Return the [x, y] coordinate for the center point of the cell that contains the specified text.  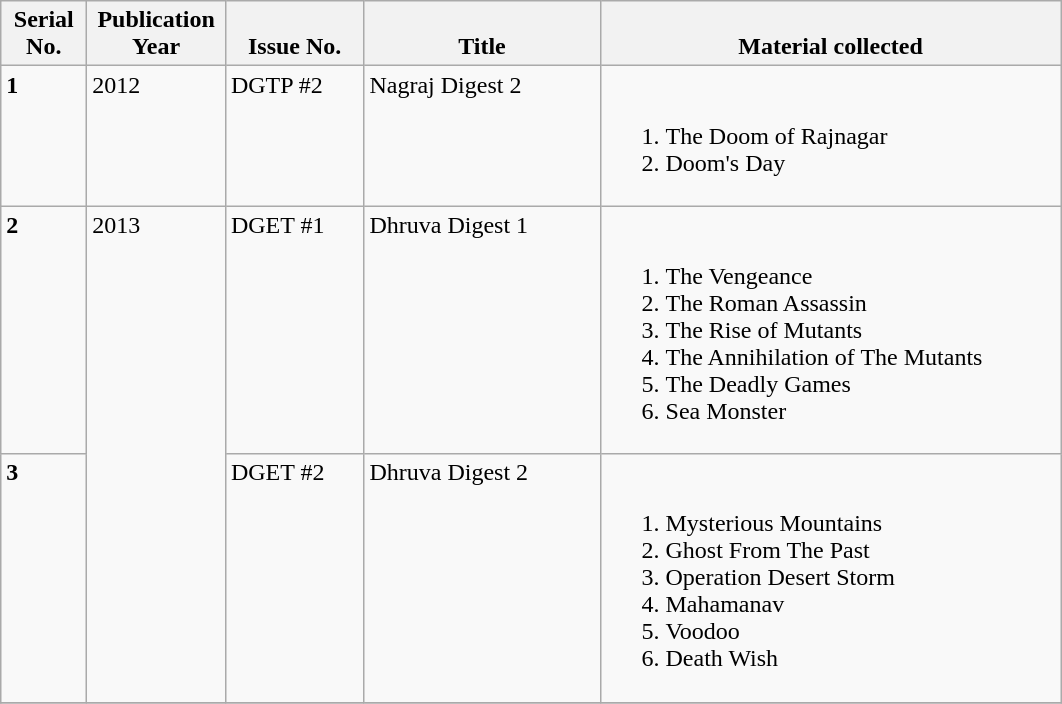
DGTP #2 [294, 136]
Issue No. [294, 34]
1 [44, 136]
Publication Year [156, 34]
Nagraj Digest 2 [482, 136]
The Doom of RajnagarDoom's Day [830, 136]
Material collected [830, 34]
2 [44, 330]
3 [44, 578]
Dhruva Digest 1 [482, 330]
Title [482, 34]
Mysterious MountainsGhost From The PastOperation Desert StormMahamanavVoodooDeath Wish [830, 578]
Dhruva Digest 2 [482, 578]
2013 [156, 454]
Serial No. [44, 34]
DGET #1 [294, 330]
The VengeanceThe Roman AssassinThe Rise of MutantsThe Annihilation of The MutantsThe Deadly GamesSea Monster [830, 330]
DGET #2 [294, 578]
2012 [156, 136]
